Find where the given text appears and provide that cell's center as [X, Y] coordinate. 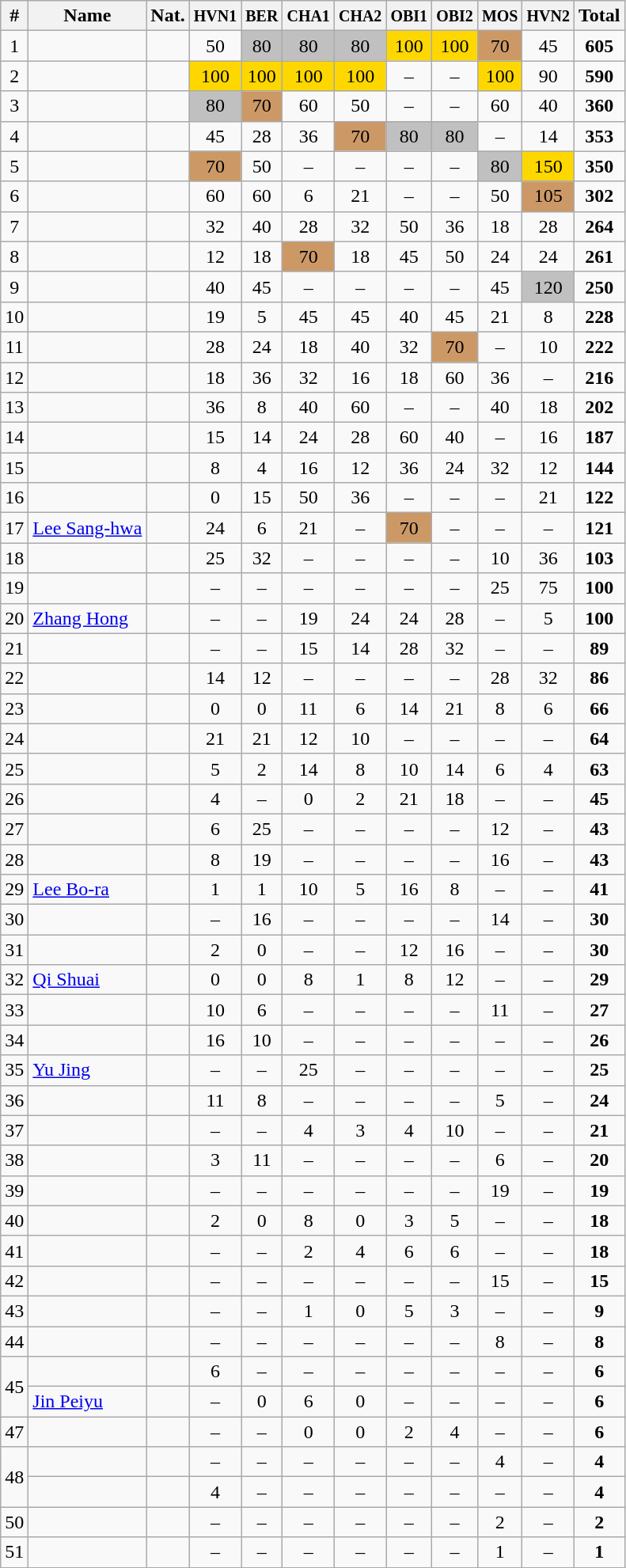
75 [548, 588]
Lee Sang-hwa [87, 528]
Yu Jing [87, 1070]
121 [599, 528]
360 [599, 106]
31 [14, 950]
42 [14, 1281]
51 [14, 1552]
37 [14, 1130]
33 [14, 1010]
48 [14, 1477]
216 [599, 378]
MOS [500, 16]
228 [599, 317]
105 [548, 196]
HVN1 [215, 16]
187 [599, 438]
122 [599, 498]
605 [599, 46]
353 [599, 136]
66 [599, 708]
Name [87, 16]
590 [599, 76]
302 [599, 196]
89 [599, 648]
202 [599, 408]
63 [599, 769]
350 [599, 166]
44 [14, 1342]
22 [14, 678]
CHA1 [309, 16]
144 [599, 468]
261 [599, 256]
# [14, 16]
13 [14, 408]
35 [14, 1070]
17 [14, 528]
23 [14, 708]
34 [14, 1040]
264 [599, 226]
38 [14, 1160]
HVN2 [548, 16]
OBI2 [455, 16]
103 [599, 558]
BER [262, 16]
150 [548, 166]
Jin Peiyu [87, 1402]
Lee Bo-ra [87, 890]
Zhang Hong [87, 618]
47 [14, 1432]
CHA2 [360, 16]
OBI1 [409, 16]
39 [14, 1190]
86 [599, 678]
Total [599, 16]
7 [14, 226]
222 [599, 347]
250 [599, 287]
120 [548, 287]
Nat. [168, 16]
Qi Shuai [87, 980]
64 [599, 738]
90 [548, 76]
